From the cell containing the given text, extract its center point as [X, Y] coordinate. 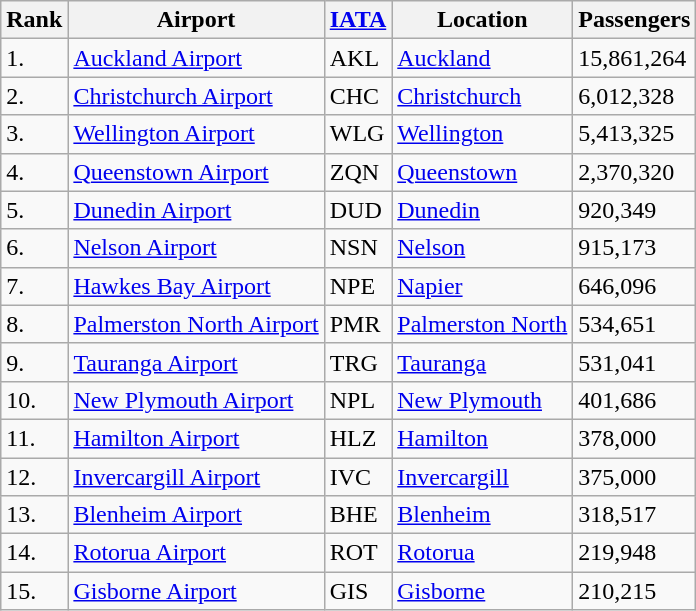
NPL [358, 400]
12. [34, 477]
534,651 [634, 324]
HLZ [358, 438]
NPE [358, 286]
GIS [358, 591]
Passengers [634, 20]
2,370,320 [634, 172]
Christchurch Airport [196, 96]
Rank [34, 20]
Napier [482, 286]
WLG [358, 134]
AKL [358, 58]
6. [34, 248]
New Plymouth Airport [196, 400]
Dunedin [482, 210]
Gisborne Airport [196, 591]
Rotorua [482, 553]
7. [34, 286]
5,413,325 [634, 134]
Wellington [482, 134]
Nelson Airport [196, 248]
CHC [358, 96]
Hamilton Airport [196, 438]
4. [34, 172]
Palmerston North Airport [196, 324]
920,349 [634, 210]
646,096 [634, 286]
401,686 [634, 400]
TRG [358, 362]
11. [34, 438]
New Plymouth [482, 400]
13. [34, 515]
IVC [358, 477]
6,012,328 [634, 96]
Tauranga Airport [196, 362]
2. [34, 96]
210,215 [634, 591]
9. [34, 362]
375,000 [634, 477]
IATA [358, 20]
Palmerston North [482, 324]
BHE [358, 515]
531,041 [634, 362]
Auckland Airport [196, 58]
Blenheim [482, 515]
Dunedin Airport [196, 210]
Queenstown Airport [196, 172]
PMR [358, 324]
Location [482, 20]
Hamilton [482, 438]
Tauranga [482, 362]
318,517 [634, 515]
Gisborne [482, 591]
Christchurch [482, 96]
Invercargill Airport [196, 477]
Auckland [482, 58]
915,173 [634, 248]
Blenheim Airport [196, 515]
Invercargill [482, 477]
378,000 [634, 438]
3. [34, 134]
Rotorua Airport [196, 553]
15,861,264 [634, 58]
8. [34, 324]
10. [34, 400]
14. [34, 553]
Wellington Airport [196, 134]
5. [34, 210]
1. [34, 58]
NSN [358, 248]
ROT [358, 553]
15. [34, 591]
219,948 [634, 553]
Hawkes Bay Airport [196, 286]
DUD [358, 210]
Queenstown [482, 172]
Airport [196, 20]
ZQN [358, 172]
Nelson [482, 248]
